Capture the cell that displays the provided text and extract its [X, Y] central coordinate. 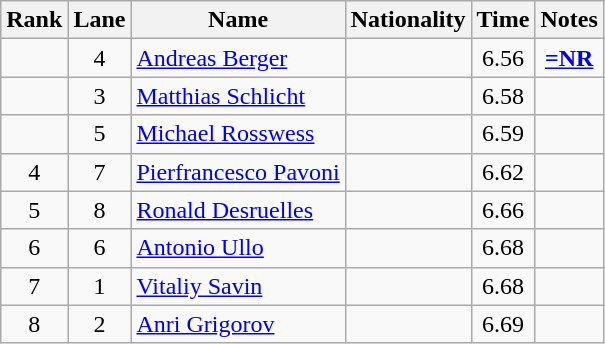
Nationality [408, 20]
Notes [569, 20]
6.66 [503, 210]
1 [100, 286]
6.58 [503, 96]
Pierfrancesco Pavoni [238, 172]
2 [100, 324]
6.62 [503, 172]
Vitaliy Savin [238, 286]
Michael Rosswess [238, 134]
3 [100, 96]
Rank [34, 20]
6.59 [503, 134]
6.69 [503, 324]
Lane [100, 20]
Matthias Schlicht [238, 96]
6.56 [503, 58]
Anri Grigorov [238, 324]
Andreas Berger [238, 58]
Ronald Desruelles [238, 210]
=NR [569, 58]
Name [238, 20]
Antonio Ullo [238, 248]
Time [503, 20]
